Determine the [X, Y] coordinate at the center of the cell enclosing the given text.  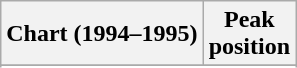
Peakposition [249, 34]
Chart (1994–1995) [102, 34]
